Detect which cell encompasses the target text, then output its (X, Y) center coordinate. 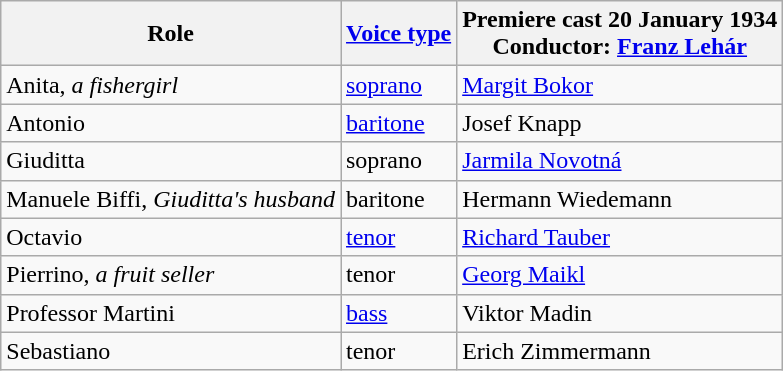
Pierrino, a fruit seller (171, 275)
Anita, a fishergirl (171, 85)
Erich Zimmermann (620, 351)
bass (398, 313)
Georg Maikl (620, 275)
Hermann Wiedemann (620, 199)
Josef Knapp (620, 123)
Role (171, 34)
Voice type (398, 34)
Sebastiano (171, 351)
Margit Bokor (620, 85)
Professor Martini (171, 313)
Viktor Madin (620, 313)
Manuele Biffi, Giuditta's husband (171, 199)
Jarmila Novotná (620, 161)
Octavio (171, 237)
Richard Tauber (620, 237)
Giuditta (171, 161)
Antonio (171, 123)
Premiere cast 20 January 1934Conductor: Franz Lehár (620, 34)
